Return the (x, y) coordinate for the center point of the cell that contains the specified text.  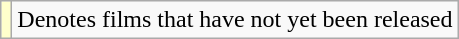
Denotes films that have not yet been released (235, 20)
